Pinpoint the cell where the given text exists, returning its (x, y) midpoint coordinate. 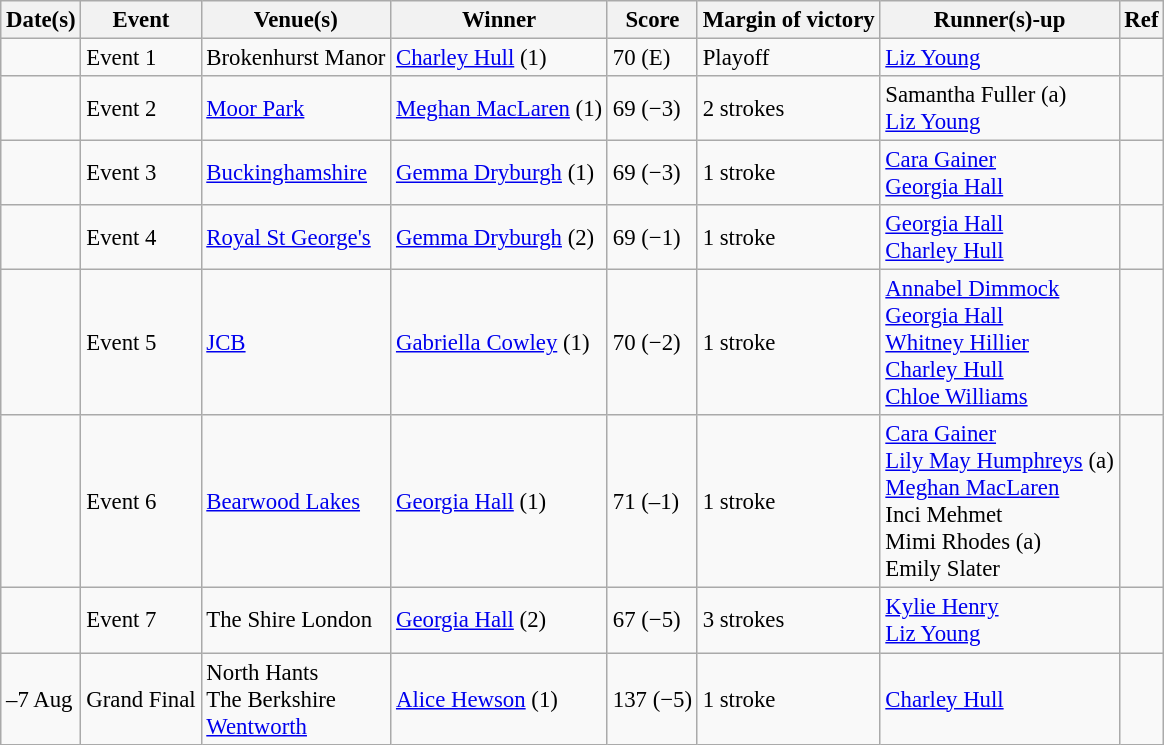
The Shire London (296, 620)
–7 Aug (41, 699)
Playoff (788, 58)
Ref (1142, 20)
Event 3 (141, 174)
Winner (500, 20)
Gabriella Cowley (1) (500, 343)
Grand Final (141, 699)
Liz Young (1000, 58)
Gemma Dryburgh (1) (500, 174)
Event 7 (141, 620)
Event 4 (141, 238)
70 (E) (652, 58)
67 (−5) (652, 620)
Event 1 (141, 58)
Date(s) (41, 20)
Venue(s) (296, 20)
Cara Gainer Georgia Hall (1000, 174)
137 (−5) (652, 699)
Event 6 (141, 502)
69 (−1) (652, 238)
Alice Hewson (1) (500, 699)
North HantsThe BerkshireWentworth (296, 699)
Runner(s)-up (1000, 20)
Event 5 (141, 343)
Georgia Hall (2) (500, 620)
Moor Park (296, 108)
Kylie Henry Liz Young (1000, 620)
Score (652, 20)
Royal St George's (296, 238)
70 (−2) (652, 343)
3 strokes (788, 620)
Georgia Hall (1) (500, 502)
JCB (296, 343)
Georgia Hall Charley Hull (1000, 238)
Buckinghamshire (296, 174)
Annabel Dimmock Georgia Hall Whitney Hillier Charley Hull Chloe Williams (1000, 343)
Gemma Dryburgh (2) (500, 238)
Meghan MacLaren (1) (500, 108)
Samantha Fuller (a) Liz Young (1000, 108)
Brokenhurst Manor (296, 58)
71 (–1) (652, 502)
2 strokes (788, 108)
Charley Hull (1) (500, 58)
Margin of victory (788, 20)
Event (141, 20)
Cara Gainer Lily May Humphreys (a) Meghan MacLaren Inci Mehmet Mimi Rhodes (a) Emily Slater (1000, 502)
Event 2 (141, 108)
Bearwood Lakes (296, 502)
Charley Hull (1000, 699)
